Return the (X, Y) coordinate for the center point of the cell that contains the specified text.  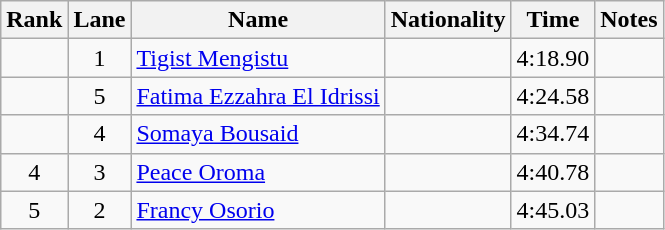
4:40.78 (553, 172)
2 (100, 210)
Lane (100, 20)
1 (100, 58)
4:34.74 (553, 134)
Tigist Mengistu (258, 58)
3 (100, 172)
Name (258, 20)
Francy Osorio (258, 210)
Peace Oroma (258, 172)
Fatima Ezzahra El Idrissi (258, 96)
4:45.03 (553, 210)
Somaya Bousaid (258, 134)
Nationality (448, 20)
Rank (34, 20)
Notes (629, 20)
4:18.90 (553, 58)
Time (553, 20)
4:24.58 (553, 96)
